Detect which cell encompasses the target text, then output its [x, y] center coordinate. 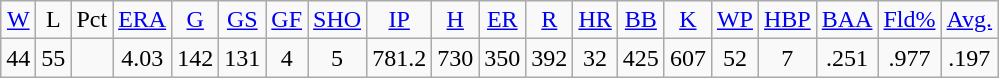
32 [595, 58]
GF [287, 20]
HBP [787, 20]
K [688, 20]
142 [196, 58]
G [196, 20]
730 [456, 58]
HR [595, 20]
GS [242, 20]
W [18, 20]
.251 [847, 58]
IP [400, 20]
44 [18, 58]
ER [502, 20]
Pct [92, 20]
5 [338, 58]
7 [787, 58]
R [550, 20]
607 [688, 58]
.977 [910, 58]
52 [734, 58]
425 [640, 58]
392 [550, 58]
BAA [847, 20]
H [456, 20]
.197 [970, 58]
WP [734, 20]
350 [502, 58]
BB [640, 20]
4 [287, 58]
Avg. [970, 20]
781.2 [400, 58]
L [54, 20]
Fld% [910, 20]
55 [54, 58]
SHO [338, 20]
ERA [142, 20]
4.03 [142, 58]
131 [242, 58]
